Provide the [x, y] coordinate of the cell's center where the given text is located.  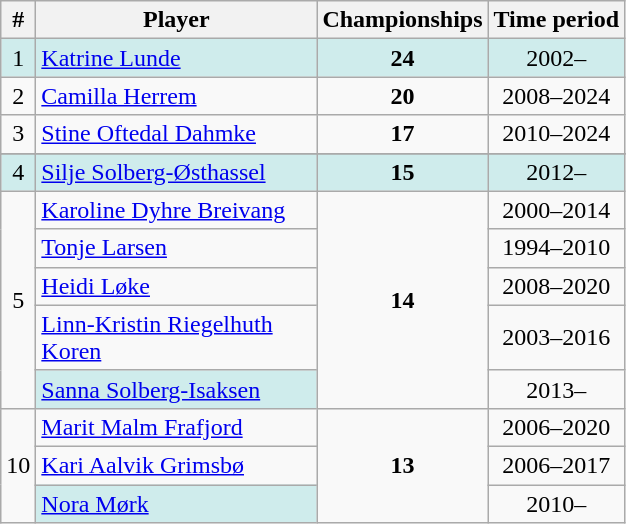
2000–2014 [556, 210]
14 [402, 300]
3 [18, 134]
Nora Mørk [176, 503]
Heidi Løke [176, 286]
5 [18, 300]
17 [402, 134]
2006–2017 [556, 465]
2010– [556, 503]
4 [18, 172]
Silje Solberg-Østhassel [176, 172]
2003–2016 [556, 338]
13 [402, 465]
Sanna Solberg-Isaksen [176, 389]
2 [18, 96]
Time period [556, 20]
24 [402, 58]
Player [176, 20]
Karoline Dyhre Breivang [176, 210]
2013– [556, 389]
Championships [402, 20]
2008–2024 [556, 96]
Tonje Larsen [176, 248]
2010–2024 [556, 134]
1 [18, 58]
2002– [556, 58]
Kari Aalvik Grimsbø [176, 465]
1994–2010 [556, 248]
10 [18, 465]
Stine Oftedal Dahmke [176, 134]
20 [402, 96]
Marit Malm Frafjord [176, 427]
15 [402, 172]
2008–2020 [556, 286]
# [18, 20]
Camilla Herrem [176, 96]
Linn-Kristin Riegelhuth Koren [176, 338]
2006–2020 [556, 427]
Katrine Lunde [176, 58]
2012– [556, 172]
